Detect which cell encompasses the target text, then output its (X, Y) center coordinate. 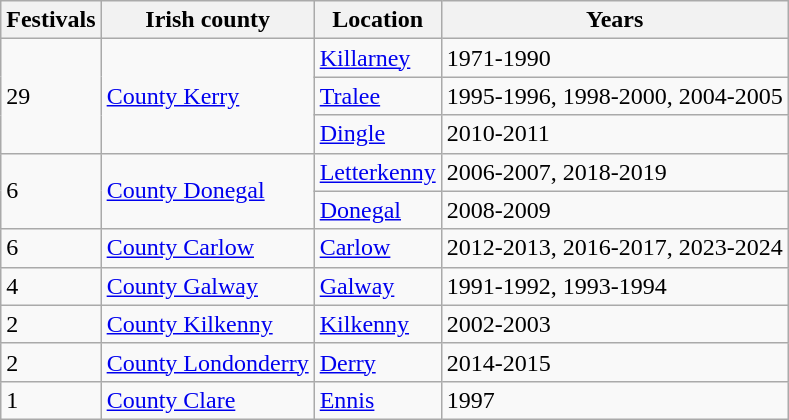
2010-2011 (614, 134)
Tralee (378, 96)
County Galway (208, 286)
1995-1996, 1998-2000, 2004-2005 (614, 96)
Location (378, 20)
County Kilkenny (208, 324)
Kilkenny (378, 324)
Carlow (378, 248)
1997 (614, 400)
County Carlow (208, 248)
County Donegal (208, 191)
4 (51, 286)
Galway (378, 286)
1 (51, 400)
Ennis (378, 400)
2014-2015 (614, 362)
29 (51, 96)
Donegal (378, 210)
Derry (378, 362)
County Londonderry (208, 362)
2006-2007, 2018-2019 (614, 172)
Irish county (208, 20)
Festivals (51, 20)
County Clare (208, 400)
2002-2003 (614, 324)
County Kerry (208, 96)
Killarney (378, 58)
1991-1992, 1993-1994 (614, 286)
2008-2009 (614, 210)
Years (614, 20)
2012-2013, 2016-2017, 2023-2024 (614, 248)
1971-1990 (614, 58)
Letterkenny (378, 172)
Dingle (378, 134)
